Identify which cell holds the provided text, then report its [x, y] central coordinate. 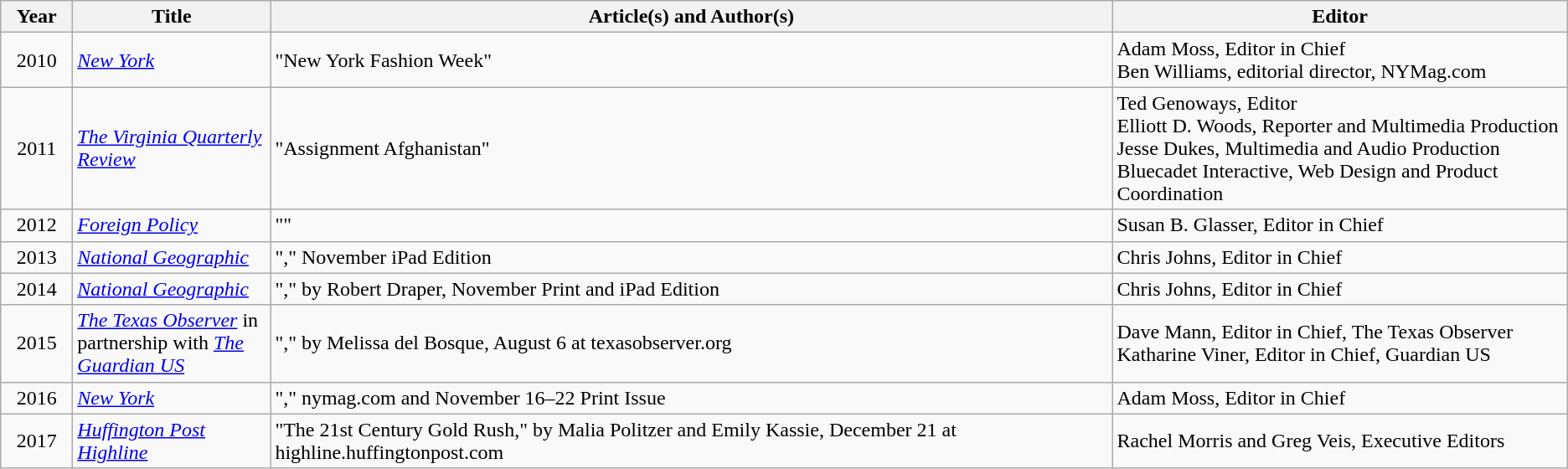
Adam Moss, Editor in ChiefBen Williams, editorial director, NYMag.com [1340, 60]
Rachel Morris and Greg Veis, Executive Editors [1340, 441]
"," nymag.com and November 16–22 Print Issue [692, 398]
Adam Moss, Editor in Chief [1340, 398]
"The 21st Century Gold Rush," by Malia Politzer and Emily Kassie, December 21 at highline.huffingtonpost.com [692, 441]
"Assignment Afghanistan" [692, 148]
2012 [37, 225]
The Virginia Quarterly Review [172, 148]
Title [172, 17]
Foreign Policy [172, 225]
Article(s) and Author(s) [692, 17]
"New York Fashion Week" [692, 60]
"" [692, 225]
Susan B. Glasser, Editor in Chief [1340, 225]
The Texas Observer in partnership with The Guardian US [172, 343]
Year [37, 17]
2010 [37, 60]
Editor [1340, 17]
2015 [37, 343]
2013 [37, 257]
"," by Robert Draper, November Print and iPad Edition [692, 289]
Dave Mann, Editor in Chief, The Texas ObserverKatharine Viner, Editor in Chief, Guardian US [1340, 343]
2016 [37, 398]
2017 [37, 441]
2014 [37, 289]
Huffington Post Highline [172, 441]
2011 [37, 148]
"," November iPad Edition [692, 257]
"," by Melissa del Bosque, August 6 at texasobserver.org [692, 343]
